Output the (X, Y) coordinate of the center of the cell containing the given text.  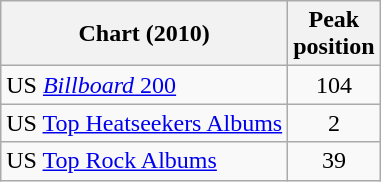
Chart (2010) (144, 34)
US Top Rock Albums (144, 161)
US Billboard 200 (144, 85)
104 (334, 85)
US Top Heatseekers Albums (144, 123)
Peakposition (334, 34)
39 (334, 161)
2 (334, 123)
